Determine the (x, y) coordinate at the center of the cell enclosing the given text.  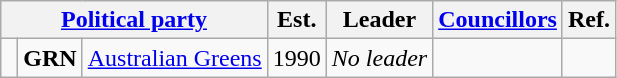
Australian Greens (174, 58)
No leader (379, 58)
Est. (296, 20)
Ref. (588, 20)
1990 (296, 58)
Councillors (498, 20)
Leader (379, 20)
Political party (134, 20)
GRN (50, 58)
